Provide the (x, y) coordinate of the cell's center where the given text is located.  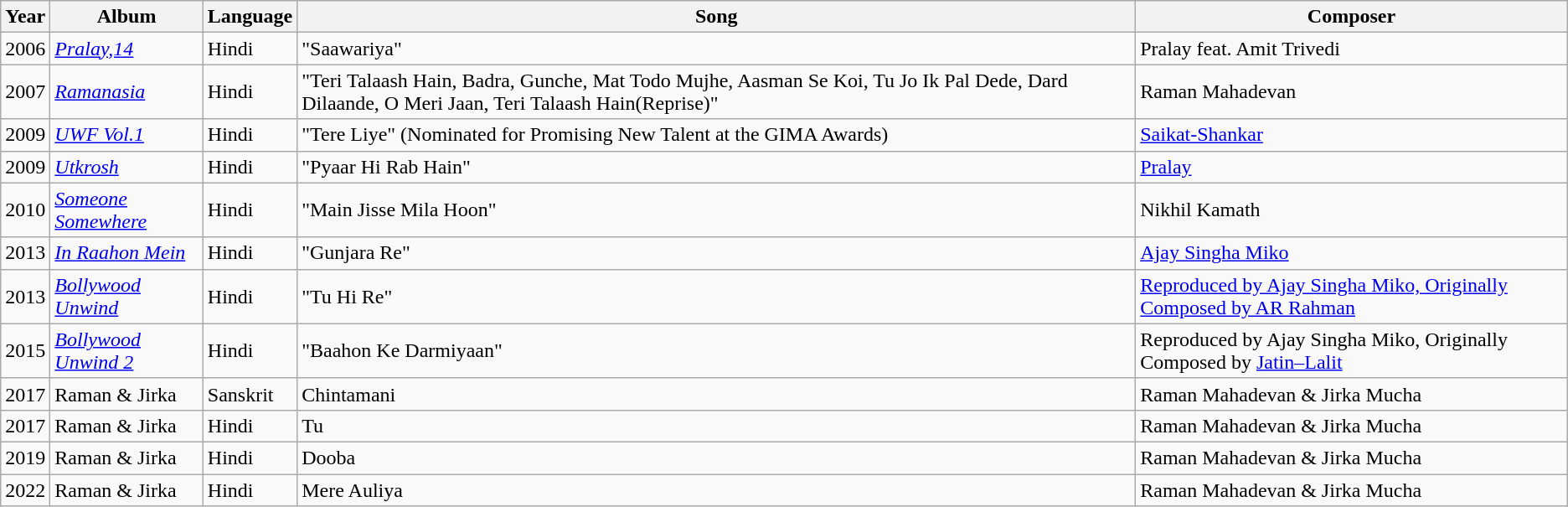
Ajay Singha Miko (1352, 253)
Sanskrit (250, 394)
"Pyaar Hi Rab Hain" (717, 167)
"Gunjara Re" (717, 253)
2019 (25, 458)
"Teri Talaash Hain, Badra, Gunche, Mat Todo Mujhe, Aasman Se Koi, Tu Jo Ik Pal Dede, Dard Dilaande, O Meri Jaan, Teri Talaash Hain(Reprise)" (717, 92)
Pralay,14 (126, 49)
"Tere Liye" (Nominated for Promising New Talent at the GIMA Awards) (717, 135)
2022 (25, 490)
Language (250, 17)
Mere Auliya (717, 490)
UWF Vol.1 (126, 135)
Composer (1352, 17)
Tu (717, 426)
Reproduced by Ajay Singha Miko, Originally Composed by Jatin–Lalit (1352, 350)
Chintamani (717, 394)
In Raahon Mein (126, 253)
2010 (25, 210)
Nikhil Kamath (1352, 210)
Pralay (1352, 167)
"Baahon Ke Darmiyaan" (717, 350)
"Saawariya" (717, 49)
Year (25, 17)
Bollywood Unwind (126, 297)
Pralay feat. Amit Trivedi (1352, 49)
Reproduced by Ajay Singha Miko, Originally Composed by AR Rahman (1352, 297)
2015 (25, 350)
Raman Mahadevan (1352, 92)
"Main Jisse Mila Hoon" (717, 210)
2007 (25, 92)
Someone Somewhere (126, 210)
Bollywood Unwind 2 (126, 350)
Dooba (717, 458)
"Tu Hi Re" (717, 297)
Song (717, 17)
Saikat-Shankar (1352, 135)
Ramanasia (126, 92)
2006 (25, 49)
Album (126, 17)
Utkrosh (126, 167)
